Extract the [X, Y] coordinate from the center of the cell holding the provided text.  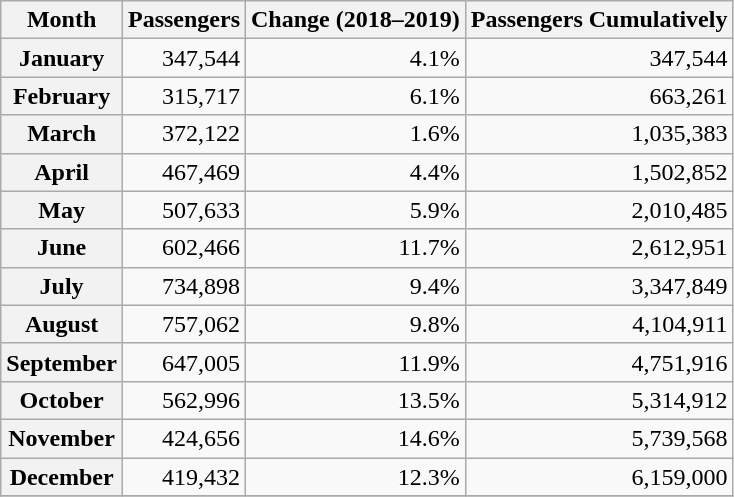
October [62, 400]
4,751,916 [599, 362]
602,466 [184, 248]
April [62, 172]
2,612,951 [599, 248]
11.9% [356, 362]
January [62, 58]
5.9% [356, 210]
11.7% [356, 248]
467,469 [184, 172]
Passengers [184, 20]
March [62, 134]
November [62, 438]
4.4% [356, 172]
1.6% [356, 134]
9.8% [356, 324]
Change (2018–2019) [356, 20]
5,739,568 [599, 438]
663,261 [599, 96]
419,432 [184, 477]
562,996 [184, 400]
September [62, 362]
July [62, 286]
315,717 [184, 96]
2,010,485 [599, 210]
424,656 [184, 438]
June [62, 248]
5,314,912 [599, 400]
December [62, 477]
1,035,383 [599, 134]
13.5% [356, 400]
3,347,849 [599, 286]
4,104,911 [599, 324]
August [62, 324]
February [62, 96]
757,062 [184, 324]
647,005 [184, 362]
372,122 [184, 134]
507,633 [184, 210]
734,898 [184, 286]
9.4% [356, 286]
6.1% [356, 96]
14.6% [356, 438]
4.1% [356, 58]
Month [62, 20]
May [62, 210]
6,159,000 [599, 477]
1,502,852 [599, 172]
Passengers Cumulatively [599, 20]
12.3% [356, 477]
